Return the (x, y) coordinate for the center point of the cell that contains the specified text.  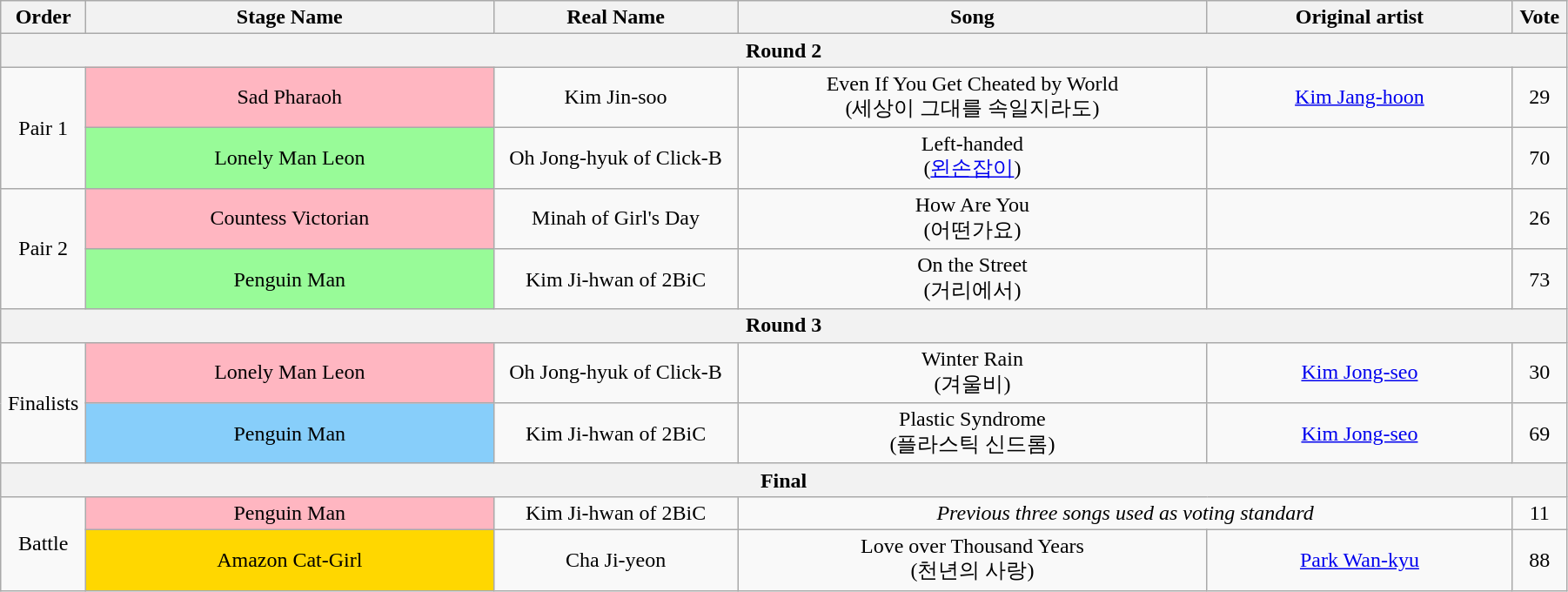
88 (1539, 560)
Final (784, 480)
73 (1539, 279)
Previous three songs used as voting standard (1125, 513)
Sad Pharaoh (290, 98)
Order (44, 17)
Finalists (44, 402)
Even If You Get Cheated by World(세상이 그대를 속일지라도) (973, 98)
Pair 1 (44, 127)
Round 3 (784, 326)
Plastic Syndrome(플라스틱 신드롬) (973, 434)
Kim Jang-hoon (1359, 98)
Real Name (616, 17)
Park Wan-kyu (1359, 560)
69 (1539, 434)
Round 2 (784, 50)
Love over Thousand Years(천년의 사랑) (973, 560)
Pair 2 (44, 249)
Cha Ji-yeon (616, 560)
Original artist (1359, 17)
Winter Rain(겨울비) (973, 373)
Amazon Cat-Girl (290, 560)
29 (1539, 98)
Kim Jin-soo (616, 98)
How Are You(어떤가요) (973, 219)
Left-handed(왼손잡이) (973, 158)
On the Street(거리에서) (973, 279)
Vote (1539, 17)
Stage Name (290, 17)
Minah of Girl's Day (616, 219)
Countess Victorian (290, 219)
11 (1539, 513)
Song (973, 17)
30 (1539, 373)
26 (1539, 219)
70 (1539, 158)
Battle (44, 543)
